Provide the (X, Y) coordinate of the cell's center where the given text is located.  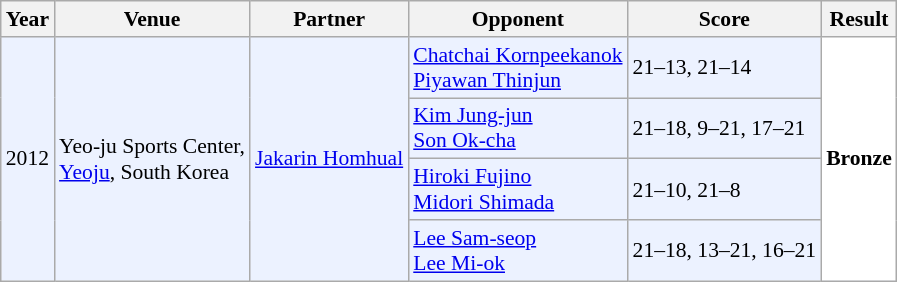
Bronze (859, 159)
Hiroki Fujino Midori Shimada (518, 190)
2012 (28, 159)
21–10, 21–8 (725, 190)
Yeo-ju Sports Center,Yeoju, South Korea (152, 159)
21–13, 21–14 (725, 68)
Kim Jung-jun Son Ok-cha (518, 128)
Opponent (518, 19)
Result (859, 19)
Lee Sam-seop Lee Mi-ok (518, 250)
21–18, 9–21, 17–21 (725, 128)
Chatchai Kornpeekanok Piyawan Thinjun (518, 68)
Year (28, 19)
Jakarin Homhual (329, 159)
Score (725, 19)
21–18, 13–21, 16–21 (725, 250)
Partner (329, 19)
Venue (152, 19)
